Return the (x, y) coordinate for the center point of the cell that contains the specified text.  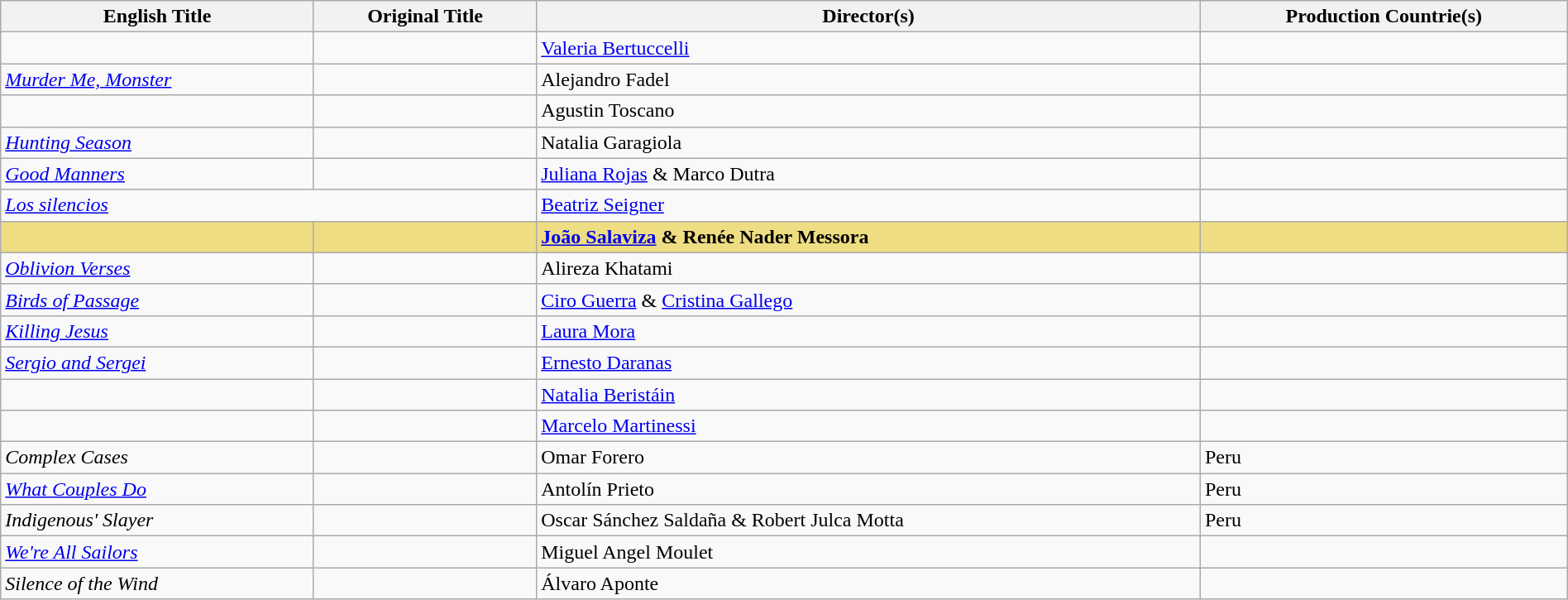
Sergio and Sergei (157, 362)
Juliana Rojas & Marco Dutra (868, 174)
Marcelo Martinessi (868, 426)
Oblivion Verses (157, 268)
Ciro Guerra & Cristina Gallego (868, 300)
Oscar Sánchez Saldaña & Robert Julca Motta (868, 521)
Valeria Bertuccelli (868, 48)
We're All Sailors (157, 552)
Production Countrie(s) (1384, 17)
Beatriz Seigner (868, 205)
Indigenous' Slayer (157, 521)
Original Title (425, 17)
Los silencios (269, 205)
Complex Cases (157, 458)
Natalia Garagiola (868, 142)
João Salaviza & Renée Nader Messora (868, 237)
Antolín Prieto (868, 489)
What Couples Do (157, 489)
Killing Jesus (157, 331)
Murder Me, Monster (157, 79)
Ernesto Daranas (868, 362)
Agustin Toscano (868, 111)
Birds of Passage (157, 300)
Laura Mora (868, 331)
Natalia Beristáin (868, 395)
Omar Forero (868, 458)
English Title (157, 17)
Alejandro Fadel (868, 79)
Álvaro Aponte (868, 583)
Miguel Angel Moulet (868, 552)
Good Manners (157, 174)
Director(s) (868, 17)
Hunting Season (157, 142)
Silence of the Wind (157, 583)
Alireza Khatami (868, 268)
